Extract the (X, Y) coordinate from the center of the cell holding the provided text.  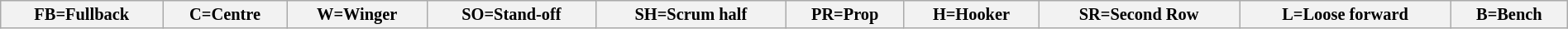
B=Bench (1508, 14)
H=Hooker (971, 14)
SH=Scrum half (691, 14)
C=Centre (225, 14)
W=Winger (357, 14)
FB=Fullback (82, 14)
PR=Prop (845, 14)
SO=Stand-off (511, 14)
L=Loose forward (1346, 14)
SR=Second Row (1140, 14)
